Locate the cell with the specified text and output its [X, Y] center coordinate. 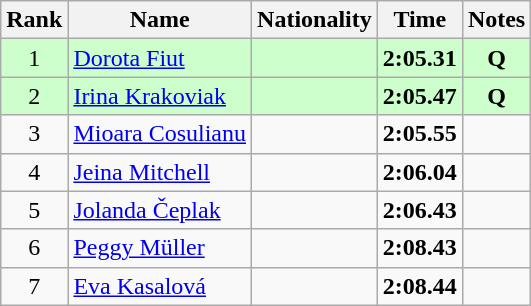
2:06.04 [420, 172]
2:06.43 [420, 210]
2:05.31 [420, 58]
Peggy Müller [160, 248]
Mioara Cosulianu [160, 134]
Dorota Fiut [160, 58]
2:08.44 [420, 286]
2:05.47 [420, 96]
1 [34, 58]
Eva Kasalová [160, 286]
7 [34, 286]
Notes [496, 20]
5 [34, 210]
Jeina Mitchell [160, 172]
Jolanda Čeplak [160, 210]
Time [420, 20]
6 [34, 248]
3 [34, 134]
Nationality [315, 20]
2 [34, 96]
Irina Krakoviak [160, 96]
Rank [34, 20]
2:05.55 [420, 134]
4 [34, 172]
2:08.43 [420, 248]
Name [160, 20]
